Return [X, Y] of the center of cell containing provided text 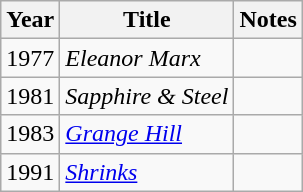
Title [147, 20]
Eleanor Marx [147, 58]
1991 [30, 172]
Shrinks [147, 172]
Year [30, 20]
Sapphire & Steel [147, 96]
1983 [30, 134]
1981 [30, 96]
Grange Hill [147, 134]
1977 [30, 58]
Notes [268, 20]
